Return (X, Y) of the center of cell containing provided text 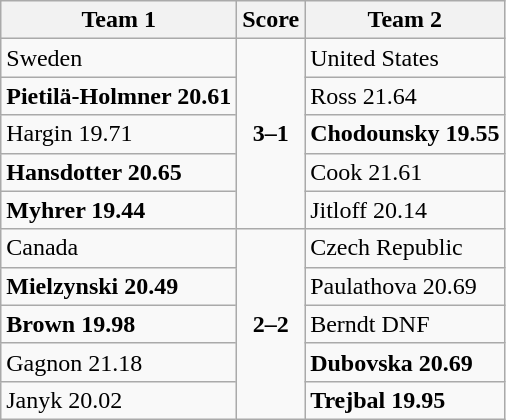
Chodounsky 19.55 (405, 134)
Gagnon 21.18 (119, 362)
Ross 21.64 (405, 96)
Hargin 19.71 (119, 134)
Brown 19.98 (119, 324)
Sweden (119, 58)
Team 2 (405, 20)
Cook 21.61 (405, 172)
Dubovska 20.69 (405, 362)
Czech Republic (405, 248)
Pietilä-Holmner 20.61 (119, 96)
Jitloff 20.14 (405, 210)
2–2 (271, 324)
Canada (119, 248)
Berndt DNF (405, 324)
3–1 (271, 134)
Janyk 20.02 (119, 400)
Trejbal 19.95 (405, 400)
Mielzynski 20.49 (119, 286)
Score (271, 20)
Paulathova 20.69 (405, 286)
United States (405, 58)
Team 1 (119, 20)
Myhrer 19.44 (119, 210)
Hansdotter 20.65 (119, 172)
